Search for the cell housing the specified text and yield its (X, Y) center coordinate. 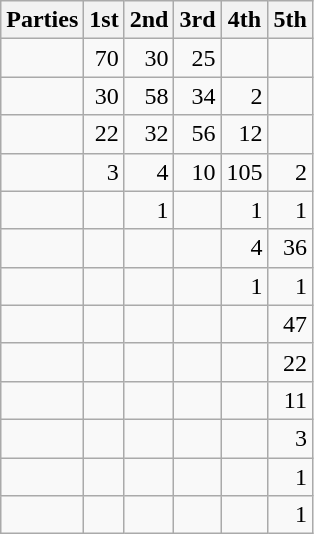
34 (198, 96)
5th (290, 20)
56 (198, 134)
25 (198, 58)
12 (244, 134)
58 (149, 96)
70 (104, 58)
Parties (42, 20)
105 (244, 172)
47 (290, 324)
2nd (149, 20)
10 (198, 172)
36 (290, 248)
3rd (198, 20)
11 (290, 400)
4th (244, 20)
1st (104, 20)
32 (149, 134)
